Scan for the cell matching the given text and deliver its (X, Y) coordinate at center. 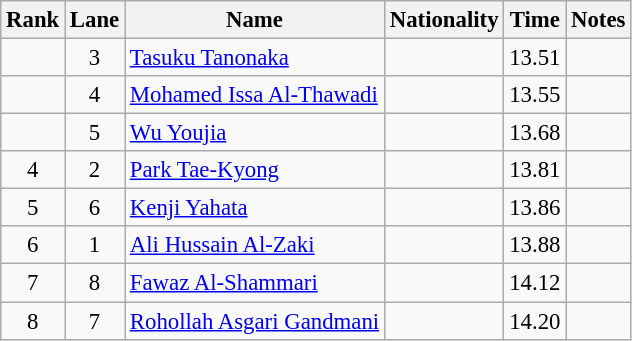
13.68 (535, 133)
Name (255, 20)
Mohamed Issa Al-Thawadi (255, 95)
Lane (95, 20)
Nationality (444, 20)
Fawaz Al-Shammari (255, 283)
14.20 (535, 321)
1 (95, 245)
Time (535, 20)
13.86 (535, 208)
Kenji Yahata (255, 208)
13.88 (535, 245)
13.55 (535, 95)
Ali Hussain Al-Zaki (255, 245)
Notes (598, 20)
14.12 (535, 283)
Park Tae-Kyong (255, 170)
Wu Youjia (255, 133)
13.81 (535, 170)
Rohollah Asgari Gandmani (255, 321)
3 (95, 58)
2 (95, 170)
13.51 (535, 58)
Tasuku Tanonaka (255, 58)
Rank (33, 20)
